Extract the (X, Y) coordinate from the center of the cell holding the provided text.  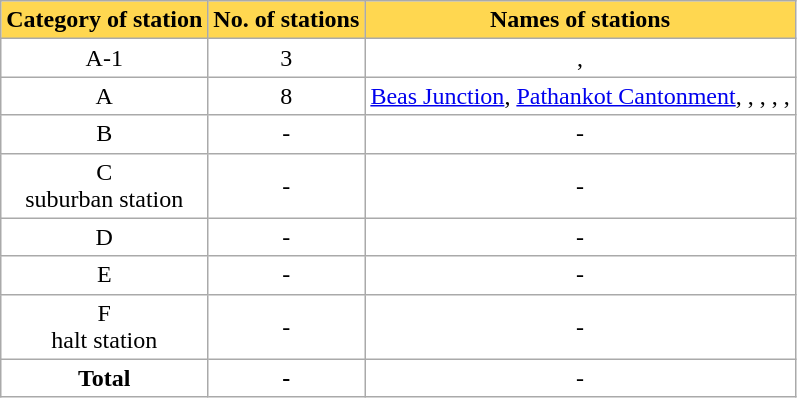
, (580, 58)
8 (286, 96)
E (104, 275)
Csuburban station (104, 186)
Category of station (104, 20)
3 (286, 58)
Names of stations (580, 20)
Total (104, 378)
A-1 (104, 58)
D (104, 237)
Beas Junction, Pathankot Cantonment, , , , , (580, 96)
A (104, 96)
B (104, 134)
Fhalt station (104, 326)
No. of stations (286, 20)
